Determine the (x, y) coordinate at the center of the cell enclosing the given text.  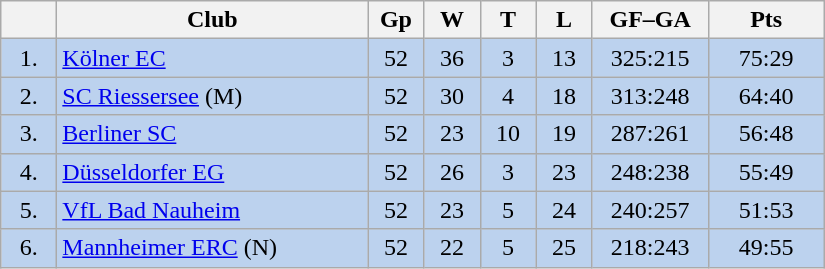
Mannheimer ERC (N) (212, 248)
313:248 (650, 96)
SC Riessersee (M) (212, 96)
49:55 (766, 248)
24 (564, 210)
Pts (766, 20)
248:238 (650, 172)
L (564, 20)
25 (564, 248)
Club (212, 20)
287:261 (650, 134)
2. (29, 96)
1. (29, 58)
GF–GA (650, 20)
VfL Bad Nauheim (212, 210)
325:215 (650, 58)
30 (452, 96)
22 (452, 248)
13 (564, 58)
4 (508, 96)
218:243 (650, 248)
36 (452, 58)
6. (29, 248)
W (452, 20)
18 (564, 96)
26 (452, 172)
19 (564, 134)
3. (29, 134)
Düsseldorfer EG (212, 172)
75:29 (766, 58)
5. (29, 210)
4. (29, 172)
T (508, 20)
56:48 (766, 134)
55:49 (766, 172)
240:257 (650, 210)
10 (508, 134)
Berliner SC (212, 134)
Gp (396, 20)
Kölner EC (212, 58)
51:53 (766, 210)
64:40 (766, 96)
